Identify which cell holds the provided text, then report its (X, Y) central coordinate. 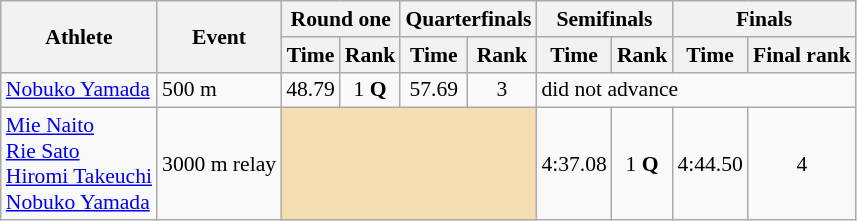
did not advance (696, 90)
48.79 (310, 90)
3000 m relay (219, 164)
Final rank (802, 55)
4:37.08 (574, 164)
Event (219, 36)
Nobuko Yamada (79, 90)
Athlete (79, 36)
4:44.50 (710, 164)
Mie NaitoRie SatoHiromi TakeuchiNobuko Yamada (79, 164)
57.69 (434, 90)
500 m (219, 90)
3 (502, 90)
Round one (340, 19)
Quarterfinals (468, 19)
Finals (764, 19)
4 (802, 164)
Semifinals (604, 19)
